Locate the cell with the specified text and output its (X, Y) center coordinate. 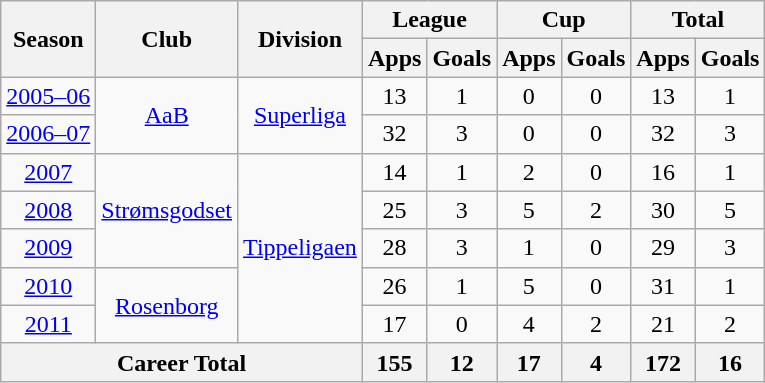
Tippeligaen (300, 248)
29 (663, 248)
21 (663, 324)
Season (48, 39)
14 (394, 172)
2009 (48, 248)
Superliga (300, 115)
League (429, 20)
26 (394, 286)
Strømsgodset (167, 210)
155 (394, 362)
31 (663, 286)
2008 (48, 210)
Total (698, 20)
Rosenborg (167, 305)
12 (462, 362)
172 (663, 362)
30 (663, 210)
Division (300, 39)
Career Total (182, 362)
28 (394, 248)
25 (394, 210)
2006–07 (48, 134)
2011 (48, 324)
2007 (48, 172)
Cup (564, 20)
2005–06 (48, 96)
Club (167, 39)
2010 (48, 286)
AaB (167, 115)
